Determine the (X, Y) coordinate at the center of the cell enclosing the given text.  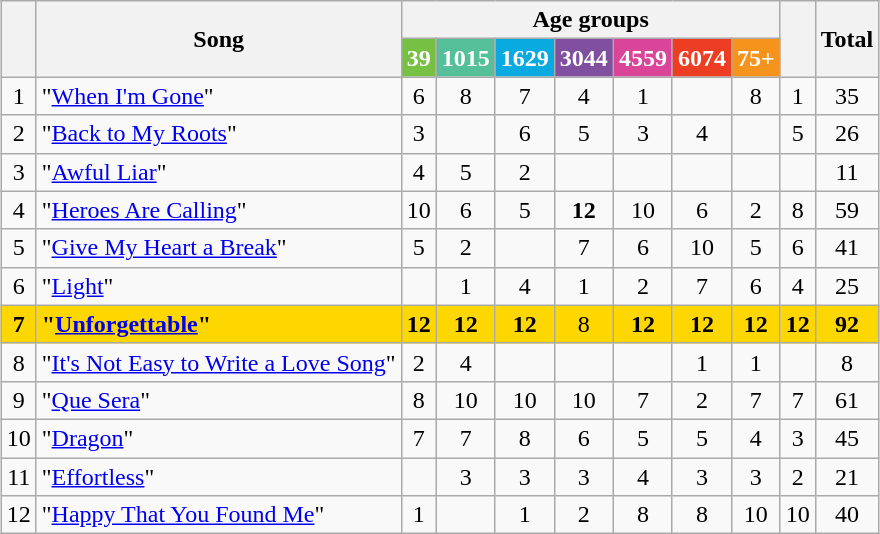
"Light" (218, 286)
"It's Not Easy to Write a Love Song" (218, 362)
41 (847, 248)
61 (847, 400)
Total (847, 39)
92 (847, 324)
"Unforgettable" (218, 324)
75+ (756, 58)
Song (218, 39)
40 (847, 515)
6074 (702, 58)
35 (847, 96)
39 (418, 58)
Age groups (590, 20)
"Give My Heart a Break" (218, 248)
"Dragon" (218, 438)
"When I'm Gone" (218, 96)
"Back to My Roots" (218, 134)
"Happy That You Found Me" (218, 515)
"Effortless" (218, 477)
4559 (642, 58)
45 (847, 438)
"Que Sera" (218, 400)
26 (847, 134)
25 (847, 286)
21 (847, 477)
9 (18, 400)
3044 (584, 58)
"Awful Liar" (218, 172)
1629 (524, 58)
"Heroes Are Calling" (218, 210)
59 (847, 210)
1015 (466, 58)
